Find where the given text appears and provide that cell's center as [X, Y] coordinate. 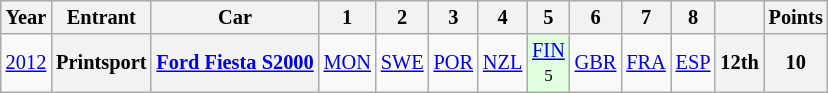
7 [646, 17]
FIN5 [548, 63]
SWE [402, 63]
1 [348, 17]
4 [502, 17]
Year [26, 17]
8 [694, 17]
GBR [596, 63]
Ford Fiesta S2000 [234, 63]
6 [596, 17]
2012 [26, 63]
12th [739, 63]
NZL [502, 63]
Entrant [101, 17]
Car [234, 17]
MON [348, 63]
Printsport [101, 63]
FRA [646, 63]
Points [796, 17]
5 [548, 17]
POR [454, 63]
ESP [694, 63]
10 [796, 63]
3 [454, 17]
2 [402, 17]
